From the cell containing the given text, extract its center point as (X, Y) coordinate. 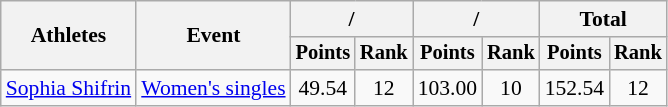
Sophia Shifrin (68, 88)
Athletes (68, 36)
103.00 (448, 88)
49.54 (323, 88)
Event (213, 36)
152.54 (574, 88)
Women's singles (213, 88)
Total (604, 19)
10 (511, 88)
